Detect which cell encompasses the target text, then output its (X, Y) center coordinate. 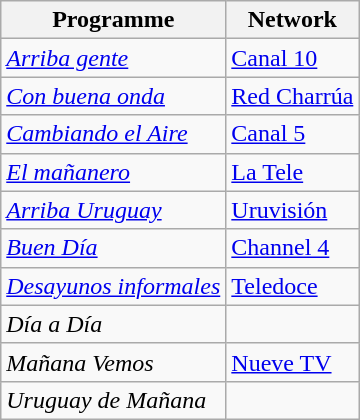
Arriba gente (114, 58)
Nueve TV (292, 362)
Buen Día (114, 248)
Network (292, 20)
Canal 10 (292, 58)
Arriba Uruguay (114, 210)
El mañanero (114, 172)
Red Charrúa (292, 96)
Día a Día (114, 324)
Canal 5 (292, 134)
La Tele (292, 172)
Uruguay de Mañana (114, 400)
Teledoce (292, 286)
Programme (114, 20)
Mañana Vemos (114, 362)
Cambiando el Aire (114, 134)
Channel 4 (292, 248)
Desayunos informales (114, 286)
Con buena onda (114, 96)
Uruvisión (292, 210)
